Locate the cell with the specified text and output its (x, y) center coordinate. 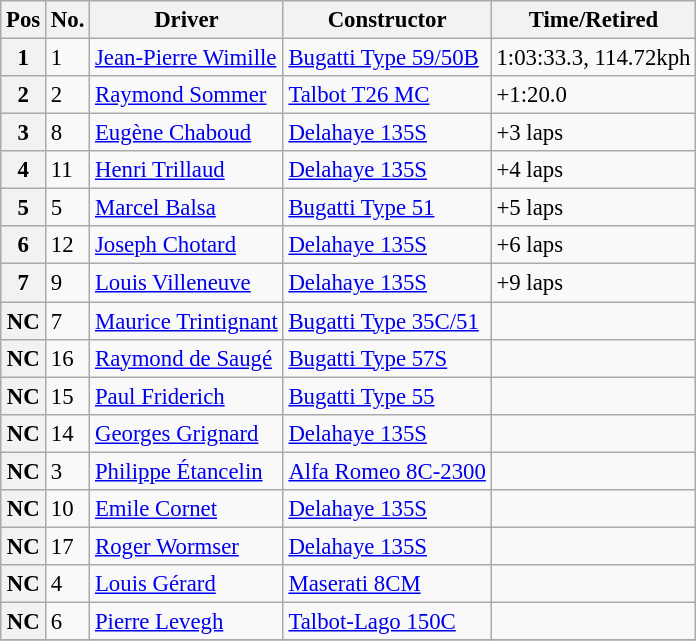
10 (68, 509)
15 (68, 396)
16 (68, 358)
12 (68, 245)
Louis Gérard (186, 584)
+9 laps (594, 283)
Bugatti Type 55 (387, 396)
Maurice Trintignant (186, 321)
8 (68, 133)
Paul Friderich (186, 396)
Bugatti Type 57S (387, 358)
Raymond Sommer (186, 95)
14 (68, 433)
+5 laps (594, 208)
Louis Villeneuve (186, 283)
Pierre Levegh (186, 621)
+3 laps (594, 133)
11 (68, 170)
Raymond de Saugé (186, 358)
Eugène Chaboud (186, 133)
Talbot-Lago 150C (387, 621)
No. (68, 20)
Pos (24, 20)
Talbot T26 MC (387, 95)
Alfa Romeo 8C-2300 (387, 471)
Driver (186, 20)
Joseph Chotard (186, 245)
Marcel Balsa (186, 208)
Bugatti Type 51 (387, 208)
1:03:33.3, 114.72kph (594, 58)
Emile Cornet (186, 509)
Roger Wormser (186, 546)
Georges Grignard (186, 433)
+6 laps (594, 245)
Bugatti Type 35C/51 (387, 321)
Time/Retired (594, 20)
+1:20.0 (594, 95)
Bugatti Type 59/50B (387, 58)
Henri Trillaud (186, 170)
Maserati 8CM (387, 584)
+4 laps (594, 170)
Philippe Étancelin (186, 471)
9 (68, 283)
17 (68, 546)
Constructor (387, 20)
Jean-Pierre Wimille (186, 58)
